From the cell containing the given text, extract its center point as (x, y) coordinate. 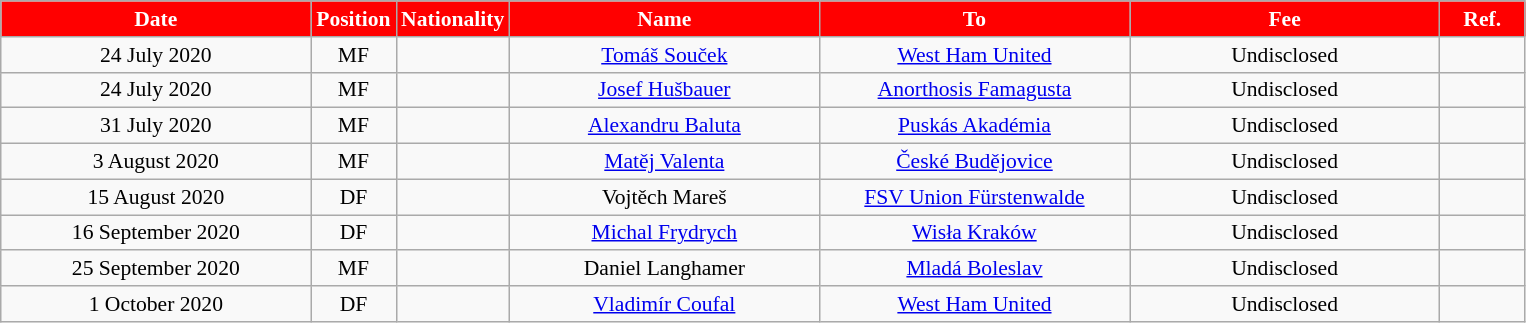
Alexandru Baluta (664, 126)
Anorthosis Famagusta (974, 90)
Mladá Boleslav (974, 269)
Fee (1285, 19)
Nationality (452, 19)
Wisła Kraków (974, 233)
FSV Union Fürstenwalde (974, 197)
Position (354, 19)
15 August 2020 (156, 197)
Puskás Akadémia (974, 126)
Ref. (1482, 19)
Name (664, 19)
Tomáš Souček (664, 55)
1 October 2020 (156, 304)
16 September 2020 (156, 233)
Matěj Valenta (664, 162)
Josef Hušbauer (664, 90)
Michal Frydrych (664, 233)
31 July 2020 (156, 126)
České Budějovice (974, 162)
Daniel Langhamer (664, 269)
Date (156, 19)
Vojtěch Mareš (664, 197)
25 September 2020 (156, 269)
To (974, 19)
Vladimír Coufal (664, 304)
3 August 2020 (156, 162)
